Capture the cell that displays the provided text and extract its (X, Y) central coordinate. 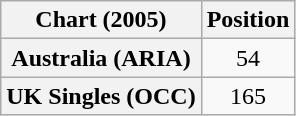
Chart (2005) (101, 20)
165 (248, 96)
Position (248, 20)
Australia (ARIA) (101, 58)
54 (248, 58)
UK Singles (OCC) (101, 96)
